Return the [x, y] coordinate for the center point of the cell that contains the specified text.  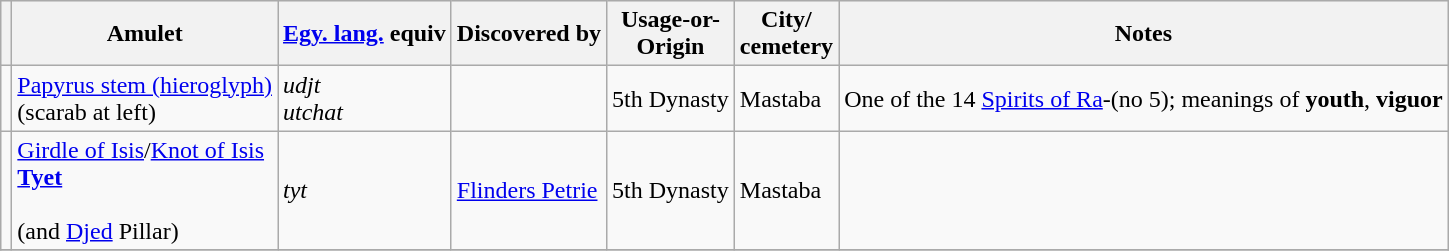
One of the 14 Spirits of Ra-(no 5); meanings of youth, viguor [1144, 98]
udjtutchat [365, 98]
Papyrus stem (hieroglyph)(scarab at left) [145, 98]
Notes [1144, 34]
Amulet [145, 34]
Flinders Petrie [528, 190]
tyt [365, 190]
City/cemetery [786, 34]
Discovered by [528, 34]
Girdle of Isis/Knot of IsisTyet(and Djed Pillar) [145, 190]
Usage-or-Origin [671, 34]
Egy. lang. equiv [365, 34]
